Return (x, y) of the center of cell containing provided text 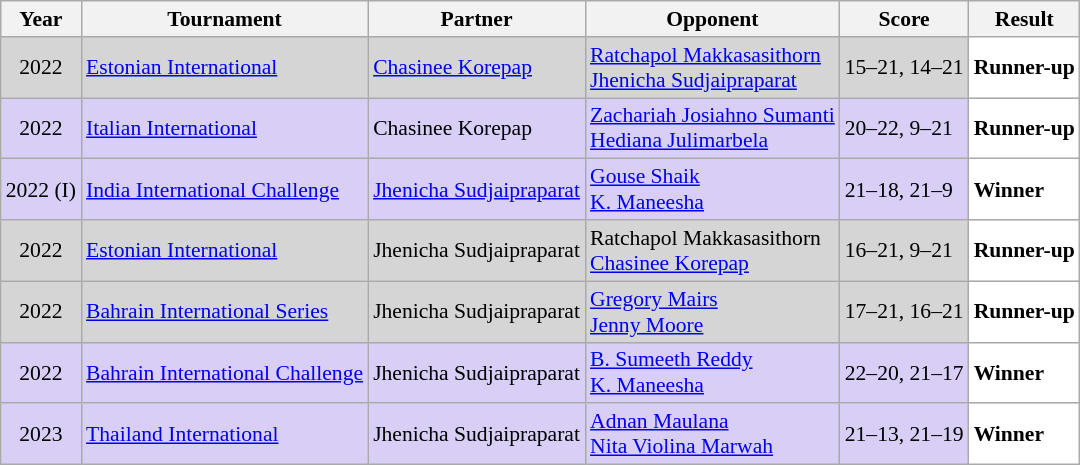
Gouse Shaik K. Maneesha (712, 190)
Italian International (224, 128)
Gregory Mairs Jenny Moore (712, 312)
17–21, 16–21 (904, 312)
Tournament (224, 19)
Year (41, 19)
21–13, 21–19 (904, 434)
20–22, 9–21 (904, 128)
2022 (I) (41, 190)
Adnan Maulana Nita Violina Marwah (712, 434)
Opponent (712, 19)
Ratchapol Makkasasithorn Jhenicha Sudjaipraparat (712, 68)
15–21, 14–21 (904, 68)
Partner (476, 19)
Bahrain International Challenge (224, 372)
Result (1024, 19)
B. Sumeeth Reddy K. Maneesha (712, 372)
Ratchapol Makkasasithorn Chasinee Korepap (712, 250)
21–18, 21–9 (904, 190)
16–21, 9–21 (904, 250)
22–20, 21–17 (904, 372)
Score (904, 19)
Zachariah Josiahno Sumanti Hediana Julimarbela (712, 128)
Thailand International (224, 434)
Bahrain International Series (224, 312)
India International Challenge (224, 190)
2023 (41, 434)
